Capture the cell that displays the provided text and extract its (X, Y) central coordinate. 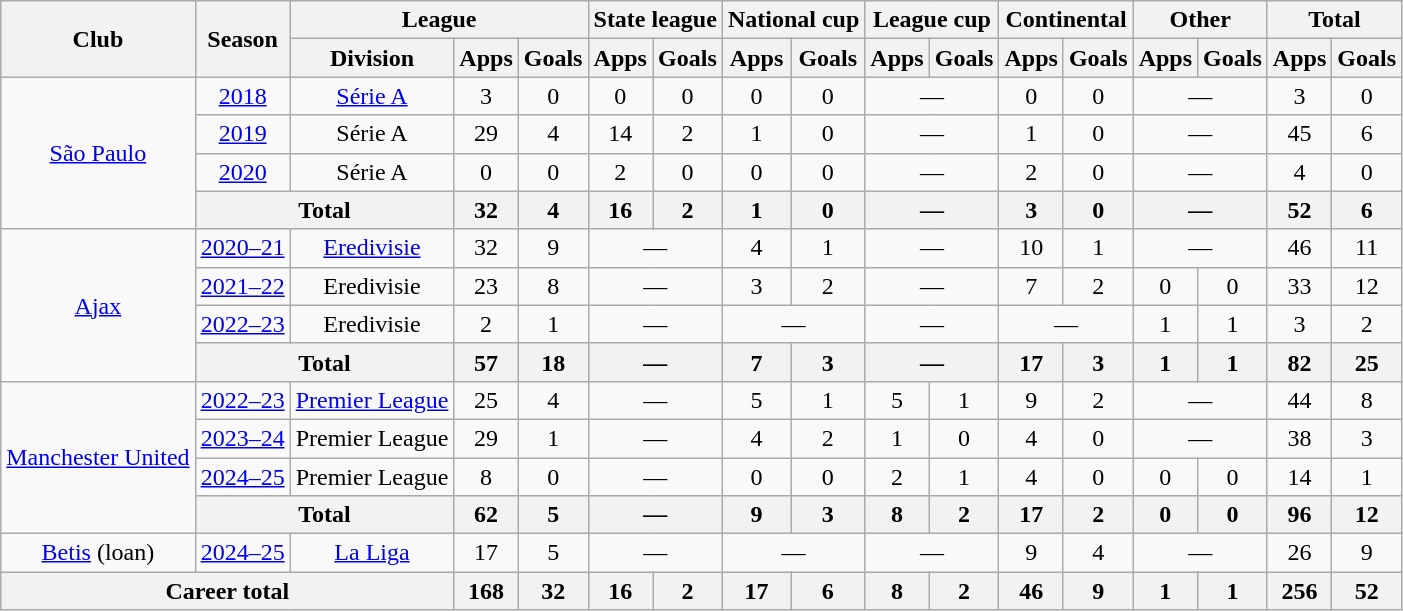
Continental (1066, 20)
Division (372, 58)
44 (1299, 400)
National cup (793, 20)
62 (486, 515)
33 (1299, 286)
18 (553, 362)
League (439, 20)
2018 (242, 96)
League cup (932, 20)
82 (1299, 362)
2019 (242, 134)
23 (486, 286)
2020–21 (242, 248)
Club (98, 39)
State league (655, 20)
10 (1031, 248)
38 (1299, 438)
2021–22 (242, 286)
96 (1299, 515)
Ajax (98, 305)
2020 (242, 172)
256 (1299, 591)
57 (486, 362)
Betis (loan) (98, 553)
Career total (228, 591)
Manchester United (98, 457)
Other (1200, 20)
São Paulo (98, 153)
2023–24 (242, 438)
Season (242, 39)
45 (1299, 134)
168 (486, 591)
La Liga (372, 553)
11 (1367, 248)
26 (1299, 553)
